Detect which cell encompasses the target text, then output its [x, y] center coordinate. 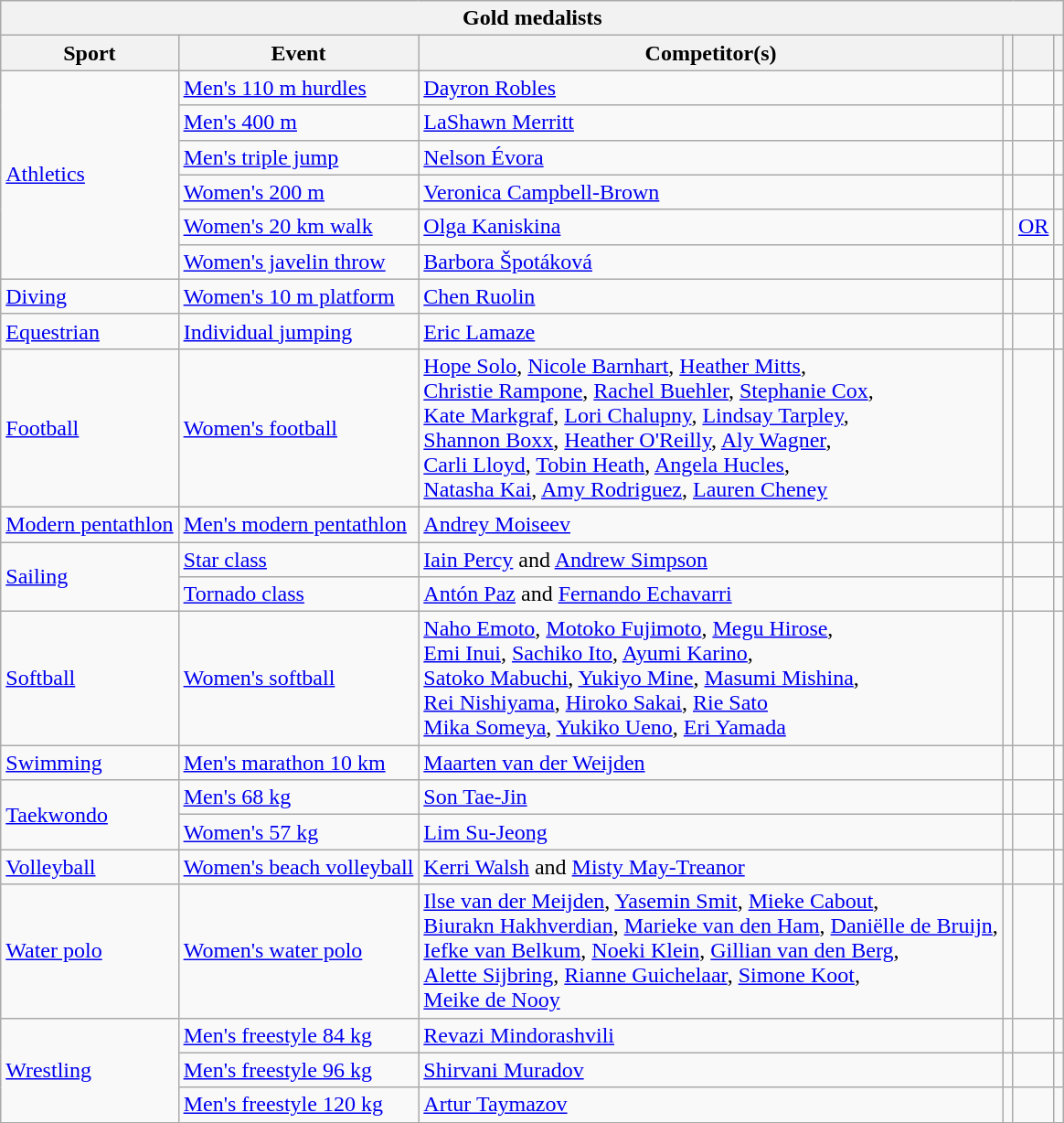
Sport [90, 53]
Kerri Walsh and Misty May-Treanor [711, 867]
Chen Ruolin [711, 296]
Women's 200 m [298, 192]
Swimming [90, 763]
Individual jumping [298, 331]
Women's javelin throw [298, 262]
Water polo [90, 951]
Andrey Moiseev [711, 524]
Barbora Špotáková [711, 262]
Women's 10 m platform [298, 296]
LaShawn Merritt [711, 123]
Star class [298, 559]
Wrestling [90, 1070]
Tornado class [298, 594]
Men's freestyle 96 kg [298, 1070]
Football [90, 428]
Iain Percy and Andrew Simpson [711, 559]
Women's 20 km walk [298, 227]
Revazi Mindorashvili [711, 1035]
Athletics [90, 175]
Competitor(s) [711, 53]
Men's 68 kg [298, 797]
Nelson Évora [711, 157]
Men's triple jump [298, 157]
Men's 110 m hurdles [298, 88]
Shirvani Muradov [711, 1070]
Dayron Robles [711, 88]
Son Tae-Jin [711, 797]
Veronica Campbell-Brown [711, 192]
Volleyball [90, 867]
Men's freestyle 120 kg [298, 1105]
Diving [90, 296]
Antón Paz and Fernando Echavarri [711, 594]
Event [298, 53]
Women's water polo [298, 951]
Men's 400 m [298, 123]
Lim Su-Jeong [711, 832]
Women's 57 kg [298, 832]
Eric Lamaze [711, 331]
Gold medalists [532, 18]
Women's beach volleyball [298, 867]
Women's softball [298, 679]
Artur Taymazov [711, 1105]
Men's marathon 10 km [298, 763]
OR [1033, 227]
Men's modern pentathlon [298, 524]
Olga Kaniskina [711, 227]
Women's football [298, 428]
Softball [90, 679]
Taekwondo [90, 815]
Men's freestyle 84 kg [298, 1035]
Maarten van der Weijden [711, 763]
Sailing [90, 576]
Equestrian [90, 331]
Modern pentathlon [90, 524]
